Detect which cell encompasses the target text, then output its (X, Y) center coordinate. 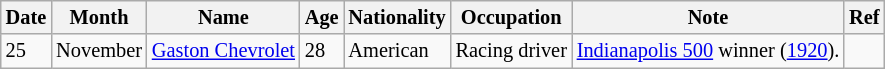
Name (224, 17)
Date (26, 17)
Ref (864, 17)
Gaston Chevrolet (224, 51)
American (398, 51)
Month (99, 17)
Nationality (398, 17)
25 (26, 51)
28 (322, 51)
Occupation (512, 17)
November (99, 51)
Indianapolis 500 winner (1920). (708, 51)
Note (708, 17)
Racing driver (512, 51)
Age (322, 17)
